For the text-containing cell, return its midpoint in [x, y] coordinate format. 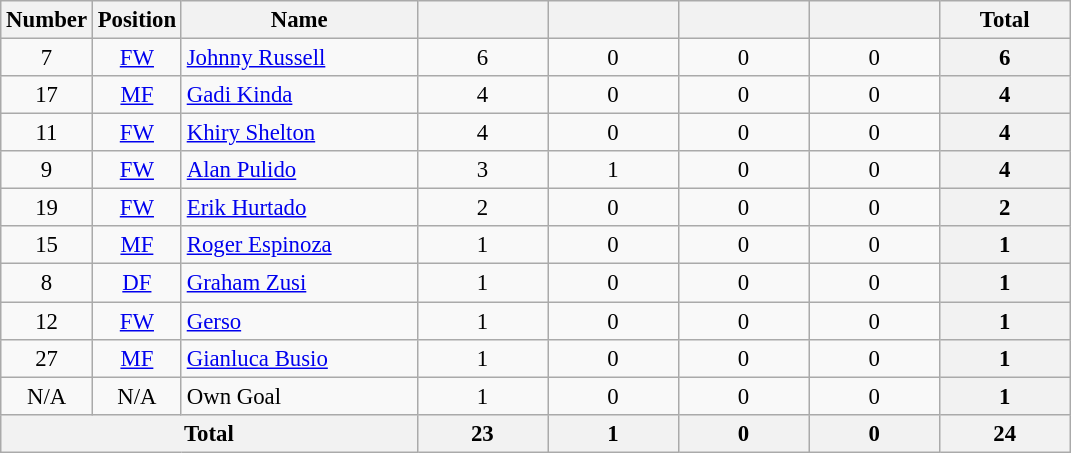
Number [47, 20]
Khiry Shelton [299, 133]
Position [136, 20]
17 [47, 95]
Name [299, 20]
19 [47, 208]
7 [47, 58]
Own Goal [299, 396]
DF [136, 283]
23 [482, 433]
27 [47, 358]
Gianluca Busio [299, 358]
9 [47, 170]
Alan Pulido [299, 170]
Gadi Kinda [299, 95]
12 [47, 321]
3 [482, 170]
Graham Zusi [299, 283]
24 [1004, 433]
11 [47, 133]
Johnny Russell [299, 58]
8 [47, 283]
Roger Espinoza [299, 245]
Gerso [299, 321]
Erik Hurtado [299, 208]
15 [47, 245]
